Scan for the cell matching the given text and deliver its [x, y] coordinate at center. 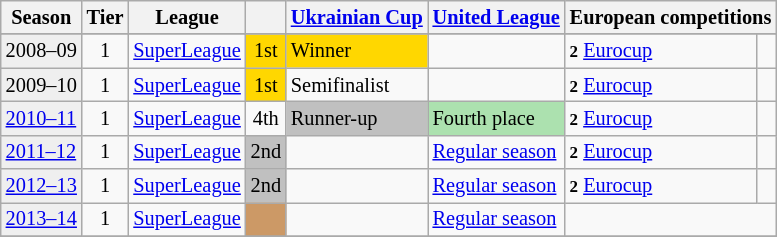
League [186, 17]
2010–11 [42, 118]
Ukrainian Cup [357, 17]
2012–13 [42, 186]
Season [42, 17]
Semifinalist [357, 85]
Fourth place [496, 118]
Winner [357, 51]
4th [266, 118]
European competitions [671, 17]
2008–09 [42, 51]
2009–10 [42, 85]
2013–14 [42, 219]
Tier [106, 17]
United League [496, 17]
Runner-up [357, 118]
2011–12 [42, 152]
